Identify which cell holds the provided text, then report its (x, y) central coordinate. 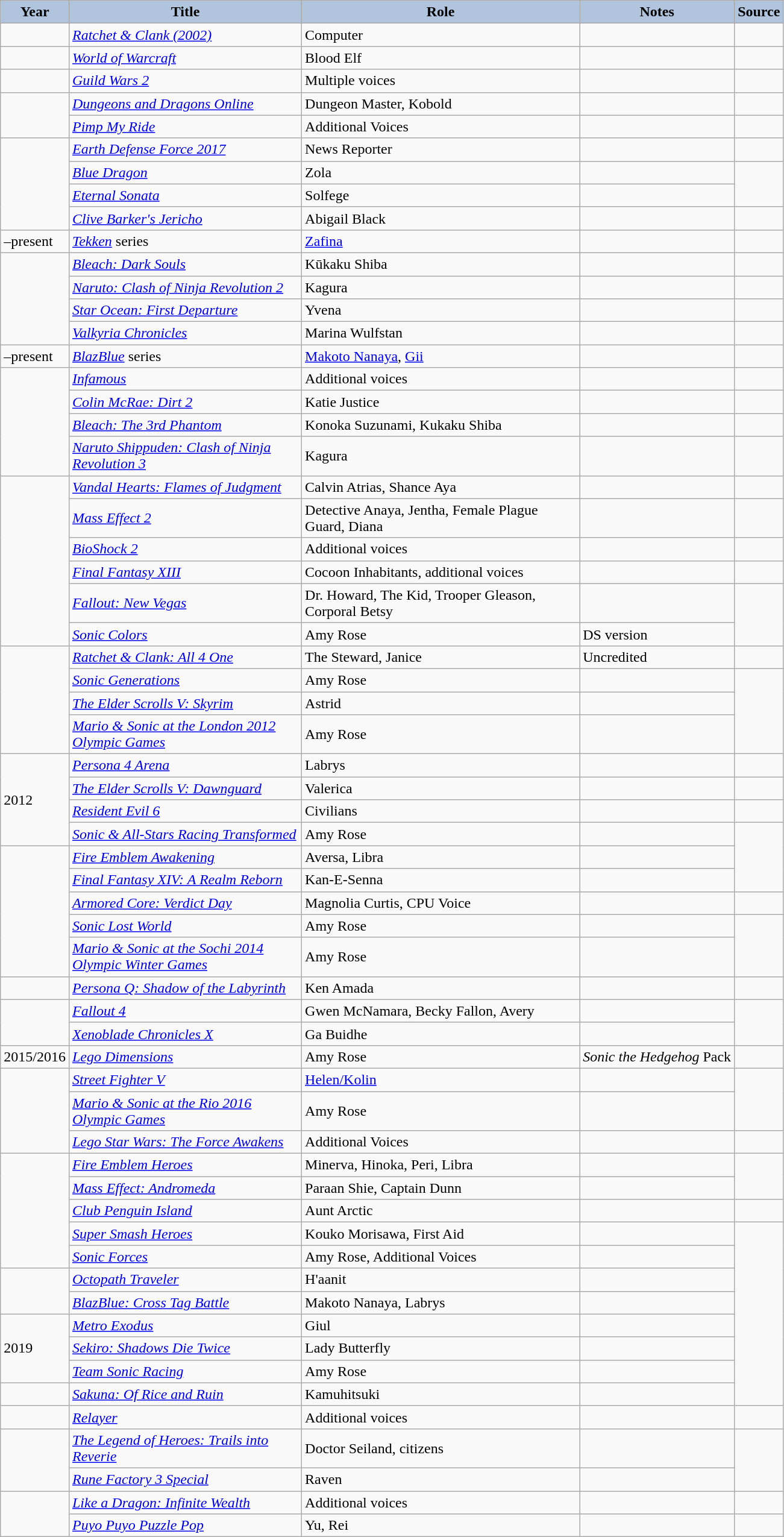
The Legend of Heroes: Trails into Reverie (185, 1448)
Title (185, 12)
Cocoon Inhabitants, additional voices (441, 572)
Kouko Morisawa, First Aid (441, 1234)
Ratchet & Clank (2002) (185, 35)
Source (759, 12)
Sakuna: Of Rice and Ruin (185, 1394)
Doctor Seiland, citizens (441, 1448)
Yu, Rei (441, 1526)
Dr. Howard, The Kid, Trooper Gleason, Corporal Betsy (441, 603)
Notes (657, 12)
Naruto: Clash of Ninja Revolution 2 (185, 288)
Colin McRae: Dirt 2 (185, 402)
Relayer (185, 1417)
Abigail Black (441, 218)
Puyo Puyo Puzzle Pop (185, 1526)
Armored Core: Verdict Day (185, 903)
2012 (35, 800)
Raven (441, 1479)
Aversa, Libra (441, 857)
Year (35, 12)
Fallout: New Vegas (185, 603)
Bleach: The 3rd Phantom (185, 425)
Sonic Generations (185, 680)
Xenoblade Chronicles X (185, 1034)
Guild Wars 2 (185, 81)
Super Smash Heroes (185, 1234)
Gwen McNamara, Becky Fallon, Avery (441, 1011)
Sekiro: Shadows Die Twice (185, 1348)
Naruto Shippuden: Clash of Ninja Revolution 3 (185, 456)
Konoka Suzunami, Kukaku Shiba (441, 425)
Mario & Sonic at the Sochi 2014 Olympic Winter Games (185, 957)
Valkyria Chronicles (185, 333)
Dungeon Master, Kobold (441, 104)
Persona Q: Shadow of the Labyrinth (185, 988)
Fire Emblem Awakening (185, 857)
Computer (441, 35)
Makoto Nanaya, Labrys (441, 1303)
Tekken series (185, 241)
Ratchet & Clank: All 4 One (185, 657)
Astrid (441, 703)
Like a Dragon: Infinite Wealth (185, 1503)
Eternal Sonata (185, 195)
Vandal Hearts: Flames of Judgment (185, 487)
Fire Emblem Heroes (185, 1165)
Lego Star Wars: The Force Awakens (185, 1142)
Helen/Kolin (441, 1080)
Star Ocean: First Departure (185, 310)
The Elder Scrolls V: Dawnguard (185, 788)
Solfege (441, 195)
Valerica (441, 788)
Sonic Forces (185, 1257)
Minerva, Hinoka, Peri, Libra (441, 1165)
Katie Justice (441, 402)
World of Warcraft (185, 58)
Club Penguin Island (185, 1211)
Metro Exodus (185, 1325)
Mass Effect 2 (185, 518)
Kan-E-Senna (441, 880)
The Steward, Janice (441, 657)
Labrys (441, 765)
Civilians (441, 811)
Kūkaku Shiba (441, 264)
Mass Effect: Andromeda (185, 1188)
Calvin Atrias, Shance Aya (441, 487)
Kamuhitsuki (441, 1394)
2015/2016 (35, 1057)
Amy Rose, Additional Voices (441, 1257)
Uncredited (657, 657)
H'aanit (441, 1280)
Magnolia Curtis, CPU Voice (441, 903)
Final Fantasy XIV: A Realm Reborn (185, 880)
Dungeons and Dragons Online (185, 104)
BlazBlue series (185, 356)
News Reporter (441, 149)
Team Sonic Racing (185, 1371)
Final Fantasy XIII (185, 572)
Earth Defense Force 2017 (185, 149)
Rune Factory 3 Special (185, 1479)
Zafina (441, 241)
Role (441, 12)
Zola (441, 172)
Detective Anaya, Jentha, Female Plague Guard, Diana (441, 518)
Mario & Sonic at the Rio 2016 Olympic Games (185, 1110)
Multiple voices (441, 81)
Pimp My Ride (185, 127)
Aunt Arctic (441, 1211)
Lady Butterfly (441, 1348)
Yvena (441, 310)
2019 (35, 1348)
Blue Dragon (185, 172)
Lego Dimensions (185, 1057)
DS version (657, 634)
Street Fighter V (185, 1080)
Persona 4 Arena (185, 765)
Resident Evil 6 (185, 811)
Infamous (185, 379)
Sonic Colors (185, 634)
Fallout 4 (185, 1011)
Octopath Traveler (185, 1280)
The Elder Scrolls V: Skyrim (185, 703)
Blood Elf (441, 58)
BlazBlue: Cross Tag Battle (185, 1303)
BioShock 2 (185, 549)
Mario & Sonic at the London 2012 Olympic Games (185, 734)
Bleach: Dark Souls (185, 264)
Sonic Lost World (185, 926)
Ken Amada (441, 988)
Clive Barker's Jericho (185, 218)
Giul (441, 1325)
Ga Buidhe (441, 1034)
Paraan Shie, Captain Dunn (441, 1188)
Sonic & All-Stars Racing Transformed (185, 834)
Makoto Nanaya, Gii (441, 356)
Marina Wulfstan (441, 333)
Sonic the Hedgehog Pack (657, 1057)
